Scan for the cell matching the given text and deliver its [x, y] coordinate at center. 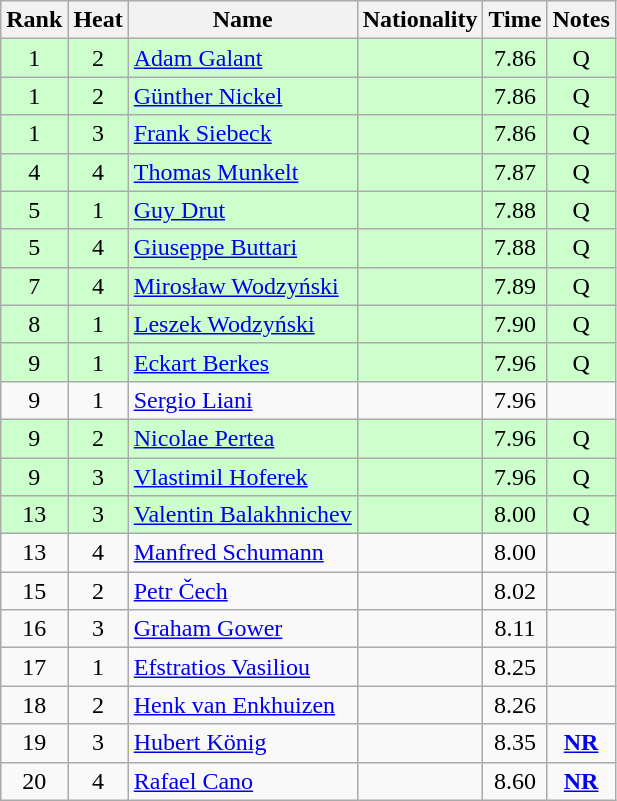
8.35 [515, 743]
Rafael Cano [242, 781]
7.90 [515, 324]
Leszek Wodzyński [242, 324]
8.60 [515, 781]
Eckart Berkes [242, 362]
Manfred Schumann [242, 553]
17 [34, 667]
7.87 [515, 172]
8.11 [515, 629]
Frank Siebeck [242, 134]
Petr Čech [242, 591]
8.25 [515, 667]
Giuseppe Buttari [242, 248]
16 [34, 629]
Guy Drut [242, 210]
Heat [98, 20]
19 [34, 743]
Günther Nickel [242, 96]
20 [34, 781]
Valentin Balakhnichev [242, 515]
Vlastimil Hoferek [242, 477]
Graham Gower [242, 629]
7 [34, 286]
Sergio Liani [242, 400]
7.89 [515, 286]
Nationality [420, 20]
Notes [581, 20]
8.02 [515, 591]
Hubert König [242, 743]
8 [34, 324]
Name [242, 20]
Efstratios Vasiliou [242, 667]
18 [34, 705]
Adam Galant [242, 58]
Mirosław Wodzyński [242, 286]
Time [515, 20]
Rank [34, 20]
8.26 [515, 705]
Thomas Munkelt [242, 172]
15 [34, 591]
Henk van Enkhuizen [242, 705]
Nicolae Pertea [242, 438]
